Output the (X, Y) coordinate of the center of the cell containing the given text.  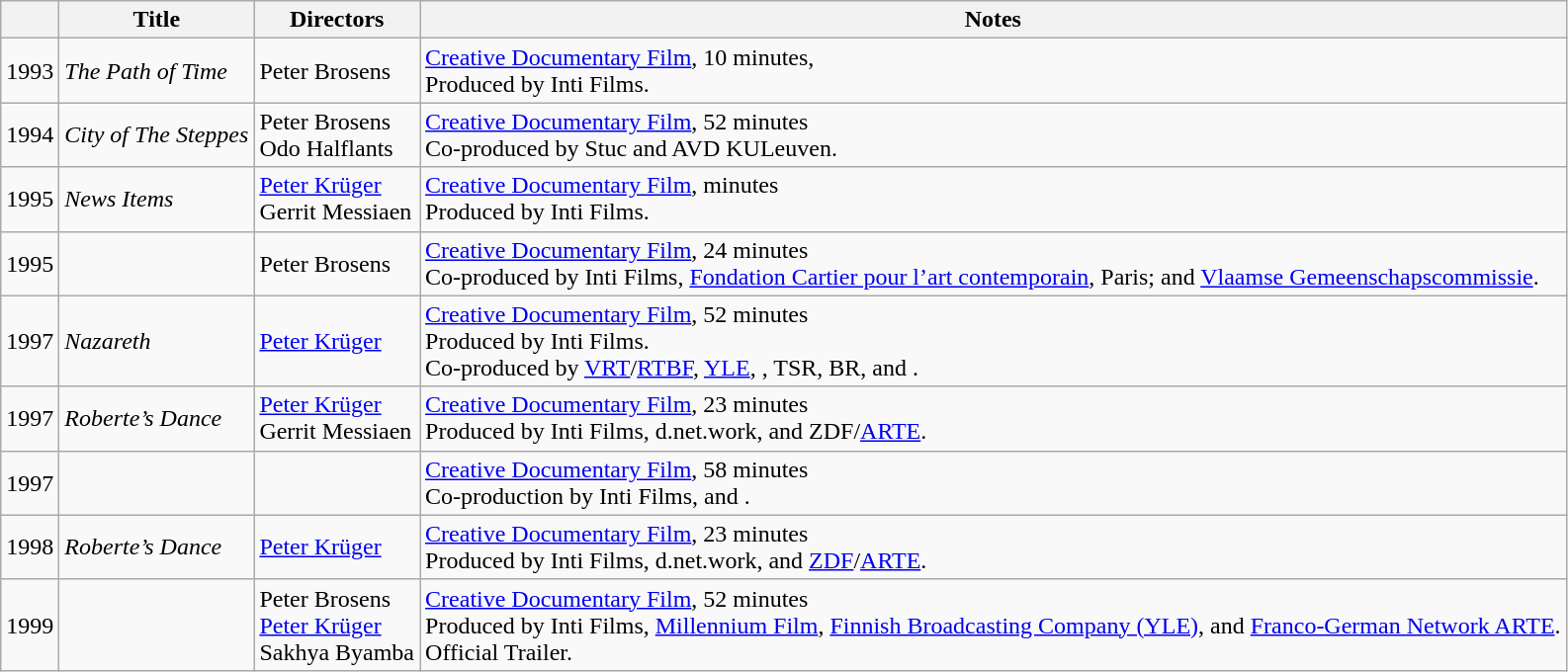
Creative Documentary Film, minutesProduced by Inti Films. (994, 200)
Nazareth (156, 341)
Creative Documentary Film, 52 minutesProduced by Inti Films. Co-produced by VRT/RTBF, YLE, , TSR, BR, and . (994, 341)
Notes (994, 20)
Peter BrosensPeter KrügerSakhya Byamba (337, 625)
1999 (30, 625)
Creative Documentary Film, 24 minutesCo-produced by Inti Films, Fondation Cartier pour l’art contemporain, Paris; and Vlaamse Gemeenschapscommissie. (994, 263)
1994 (30, 134)
Creative Documentary Film, 52 minutesCo-produced by Stuc and AVD KULeuven. (994, 134)
1998 (30, 547)
1993 (30, 71)
Directors (337, 20)
Creative Documentary Film, 58 minutesCo-production by Inti Films, and . (994, 482)
News Items (156, 200)
Title (156, 20)
Creative Documentary Film, 10 minutes,Produced by Inti Films. (994, 71)
City of The Steppes (156, 134)
Peter BrosensOdo Halflants (337, 134)
The Path of Time (156, 71)
